For the text-containing cell, return its midpoint in (x, y) coordinate format. 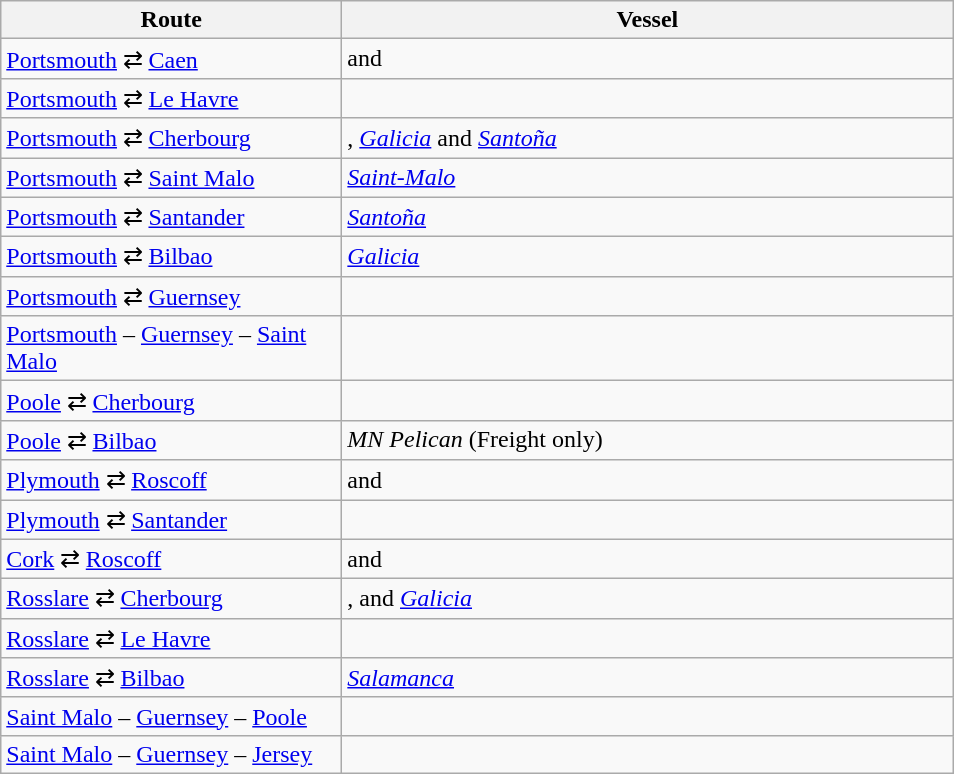
Portsmouth ⇄ Saint Malo (172, 178)
Portsmouth ⇄ Guernsey (172, 296)
Saint-Malo (648, 178)
Portsmouth ⇄ Santander (172, 217)
Galicia (648, 257)
Plymouth ⇄ Roscoff (172, 480)
Portsmouth ⇄ Bilbao (172, 257)
Poole ⇄ Cherbourg (172, 401)
Rosslare ⇄ Le Havre (172, 638)
Saint Malo – Guernsey – Poole (172, 716)
MN Pelican (Freight only) (648, 440)
Portsmouth ⇄ Cherbourg (172, 138)
Portsmouth ⇄ Le Havre (172, 98)
Saint Malo – Guernsey – Jersey (172, 754)
Rosslare ⇄ Cherbourg (172, 599)
Portsmouth ⇄ Caen (172, 59)
Salamanca (648, 678)
Route (172, 20)
Cork ⇄ Roscoff (172, 559)
, Galicia and Santoña (648, 138)
Portsmouth – Guernsey – Saint Malo (172, 348)
Plymouth ⇄ Santander (172, 520)
Santoña (648, 217)
, and Galicia (648, 599)
Rosslare ⇄ Bilbao (172, 678)
Poole ⇄ Bilbao (172, 440)
Vessel (648, 20)
